Locate the cell with the specified text and output its [x, y] center coordinate. 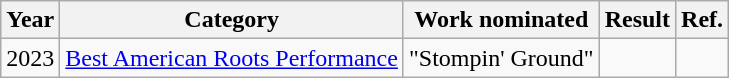
Work nominated [501, 20]
Year [30, 20]
Result [637, 20]
"Stompin' Ground" [501, 58]
Best American Roots Performance [232, 58]
Ref. [702, 20]
2023 [30, 58]
Category [232, 20]
